Output the (X, Y) coordinate of the center of the cell containing the given text.  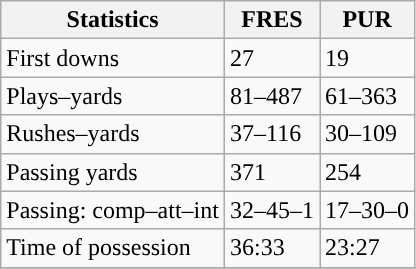
81–487 (272, 96)
Plays–yards (113, 96)
36:33 (272, 248)
371 (272, 172)
PUR (368, 20)
30–109 (368, 134)
61–363 (368, 96)
19 (368, 58)
Rushes–yards (113, 134)
Time of possession (113, 248)
17–30–0 (368, 210)
32–45–1 (272, 210)
27 (272, 58)
Passing: comp–att–int (113, 210)
23:27 (368, 248)
Passing yards (113, 172)
Statistics (113, 20)
254 (368, 172)
FRES (272, 20)
37–116 (272, 134)
First downs (113, 58)
